Return [x, y] of the center of cell containing provided text 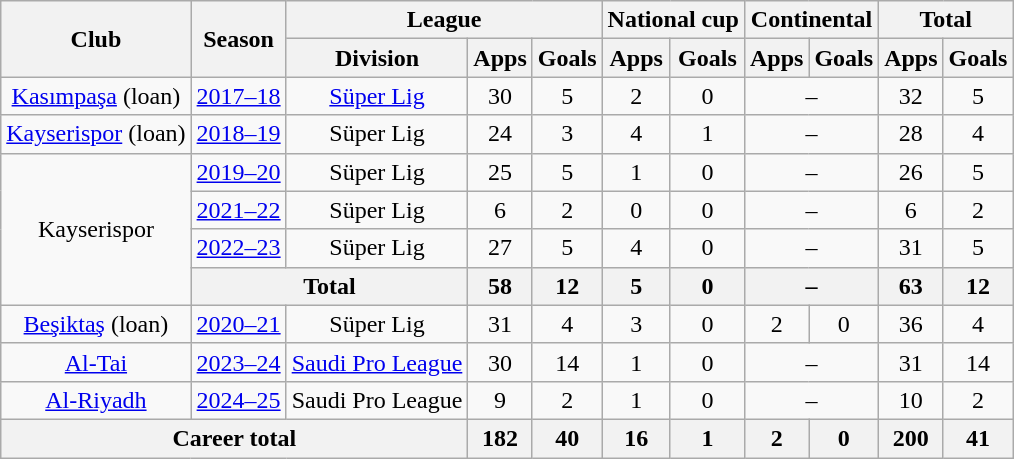
2024–25 [238, 400]
9 [500, 400]
2021–22 [238, 210]
2019–20 [238, 172]
2018–19 [238, 134]
Division [377, 58]
Career total [234, 438]
Season [238, 39]
28 [911, 134]
Continental [811, 20]
16 [636, 438]
200 [911, 438]
182 [500, 438]
36 [911, 324]
25 [500, 172]
27 [500, 248]
Kayserispor (loan) [96, 134]
Al-Tai [96, 362]
26 [911, 172]
63 [911, 286]
National cup [673, 20]
Kayserispor [96, 229]
Club [96, 39]
Kasımpaşa (loan) [96, 96]
League [444, 20]
Al-Riyadh [96, 400]
2020–21 [238, 324]
24 [500, 134]
40 [567, 438]
10 [911, 400]
2022–23 [238, 248]
Beşiktaş (loan) [96, 324]
41 [978, 438]
58 [500, 286]
2017–18 [238, 96]
32 [911, 96]
2023–24 [238, 362]
